Search for the cell housing the specified text and yield its (X, Y) center coordinate. 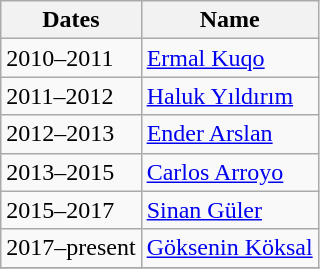
Haluk Yıldırım (230, 96)
2013–2015 (71, 172)
2012–2013 (71, 134)
Ermal Kuqo (230, 58)
Sinan Güler (230, 210)
Name (230, 20)
2010–2011 (71, 58)
Dates (71, 20)
Ender Arslan (230, 134)
2015–2017 (71, 210)
2017–present (71, 248)
2011–2012 (71, 96)
Carlos Arroyo (230, 172)
Göksenin Köksal (230, 248)
